Pinpoint the cell where the given text exists, returning its [X, Y] midpoint coordinate. 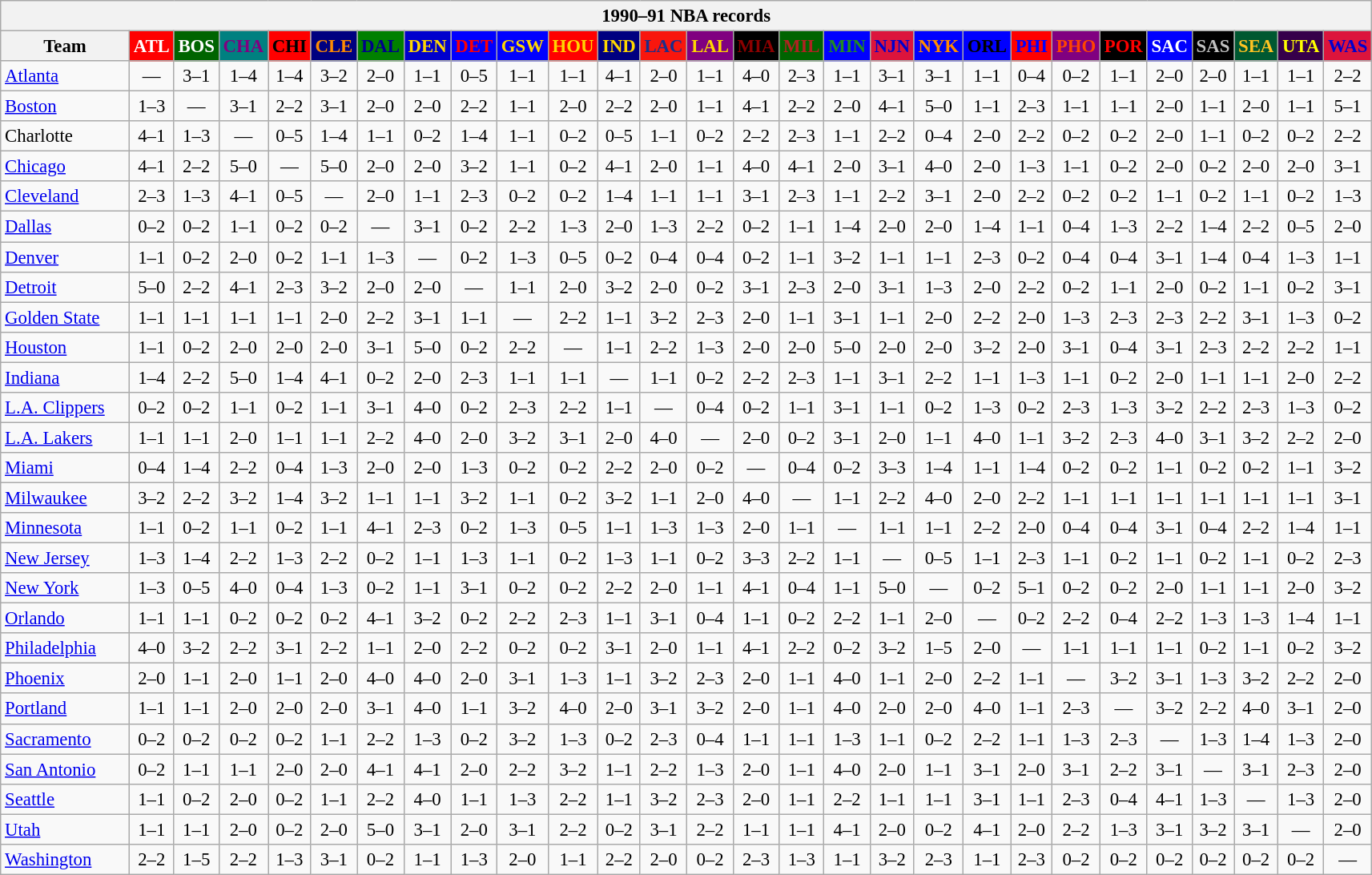
ORL [987, 46]
DET [474, 46]
Washington [66, 860]
LAC [663, 46]
IND [619, 46]
New Jersey [66, 558]
Seattle [66, 799]
PHI [1032, 46]
CHA [243, 46]
LAL [710, 46]
Phoenix [66, 679]
ATL [151, 46]
BOS [196, 46]
MIL [802, 46]
GSW [522, 46]
L.A. Clippers [66, 408]
Detroit [66, 287]
1990–91 NBA records [686, 16]
PHO [1076, 46]
Indiana [66, 377]
New York [66, 588]
Milwaukee [66, 498]
Minnesota [66, 528]
Denver [66, 257]
SAS [1213, 46]
NJN [892, 46]
Cleveland [66, 196]
Portland [66, 709]
NYK [939, 46]
CHI [289, 46]
L.A. Lakers [66, 437]
Houston [66, 347]
HOU [573, 46]
MIA [756, 46]
DEN [428, 46]
Miami [66, 468]
Atlanta [66, 76]
San Antonio [66, 769]
MIN [847, 46]
SAC [1169, 46]
Golden State [66, 317]
Boston [66, 107]
Team [66, 46]
WAS [1348, 46]
Charlotte [66, 136]
SEA [1256, 46]
Utah [66, 829]
POR [1123, 46]
UTA [1301, 46]
Philadelphia [66, 648]
Orlando [66, 619]
Dallas [66, 227]
Sacramento [66, 739]
CLE [333, 46]
DAL [381, 46]
Chicago [66, 167]
